Detect which cell encompasses the target text, then output its [X, Y] center coordinate. 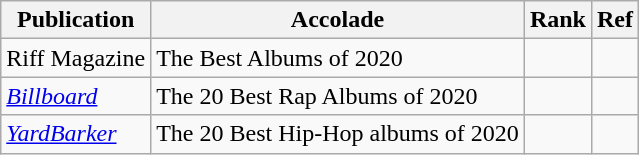
The Best Albums of 2020 [338, 58]
Rank [558, 20]
The 20 Best Rap Albums of 2020 [338, 96]
Publication [76, 20]
Riff Magazine [76, 58]
Ref [614, 20]
The 20 Best Hip-Hop albums of 2020 [338, 134]
Accolade [338, 20]
Billboard [76, 96]
YardBarker [76, 134]
